Find where the given text appears and provide that cell's center as [x, y] coordinate. 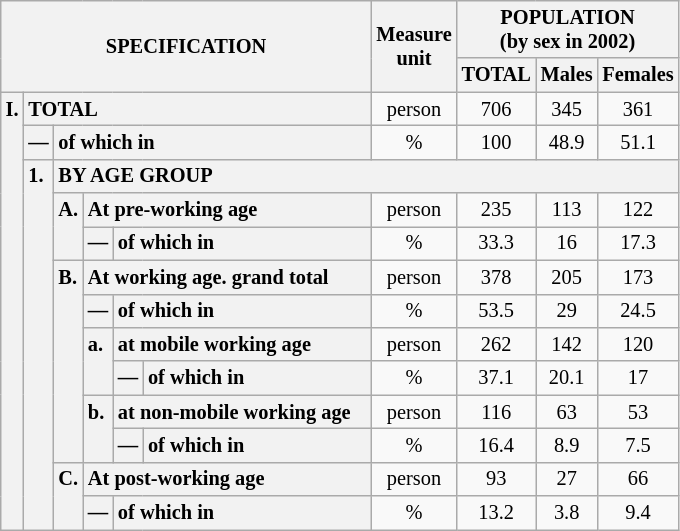
13.2 [496, 513]
a. [98, 360]
235 [496, 210]
378 [496, 277]
361 [638, 109]
63 [567, 412]
At working age. grand total [227, 277]
120 [638, 344]
1. [38, 344]
100 [496, 142]
53 [638, 412]
66 [638, 479]
16.4 [496, 445]
At post-working age [227, 479]
7.5 [638, 445]
48.9 [567, 142]
122 [638, 210]
Females [638, 75]
51.1 [638, 142]
345 [567, 109]
B. [68, 361]
142 [567, 344]
27 [567, 479]
205 [567, 277]
706 [496, 109]
17.3 [638, 243]
33.3 [496, 243]
37.1 [496, 378]
93 [496, 479]
BY AGE GROUP [366, 176]
Measure unit [414, 46]
17 [638, 378]
POPULATION (by sex in 2002) [568, 29]
173 [638, 277]
53.5 [496, 311]
29 [567, 311]
at non-mobile working age [242, 412]
16 [567, 243]
At pre-working age [227, 210]
SPECIFICATION [186, 46]
Males [567, 75]
A. [68, 226]
I. [12, 311]
at mobile working age [242, 344]
262 [496, 344]
116 [496, 412]
20.1 [567, 378]
C. [68, 496]
113 [567, 210]
8.9 [567, 445]
b. [98, 428]
9.4 [638, 513]
24.5 [638, 311]
3.8 [567, 513]
